From the cell containing the given text, extract its center point as (X, Y) coordinate. 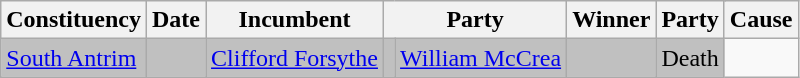
Constituency (74, 20)
Incumbent (295, 20)
William McCrea (481, 58)
Clifford Forsythe (295, 58)
Date (176, 20)
Cause (761, 20)
Death (690, 58)
South Antrim (74, 58)
Winner (612, 20)
